Capture the cell that displays the provided text and extract its (x, y) central coordinate. 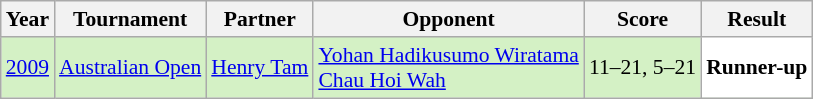
Result (756, 19)
Year (28, 19)
Yohan Hadikusumo Wiratama Chau Hoi Wah (448, 68)
Tournament (130, 19)
Partner (260, 19)
2009 (28, 68)
Henry Tam (260, 68)
Runner-up (756, 68)
Australian Open (130, 68)
Opponent (448, 19)
Score (642, 19)
11–21, 5–21 (642, 68)
